Extract the (x, y) coordinate from the center of the cell holding the provided text.  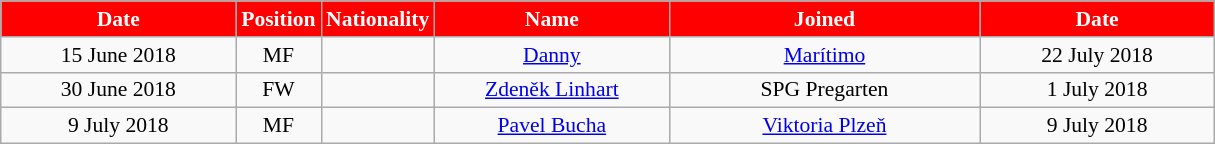
Pavel Bucha (552, 126)
Marítimo (824, 55)
30 June 2018 (118, 90)
Position (278, 19)
Nationality (378, 19)
FW (278, 90)
Danny (552, 55)
Name (552, 19)
15 June 2018 (118, 55)
SPG Pregarten (824, 90)
Joined (824, 19)
Viktoria Plzeň (824, 126)
1 July 2018 (1098, 90)
Zdeněk Linhart (552, 90)
22 July 2018 (1098, 55)
